Capture the cell that displays the provided text and extract its (X, Y) central coordinate. 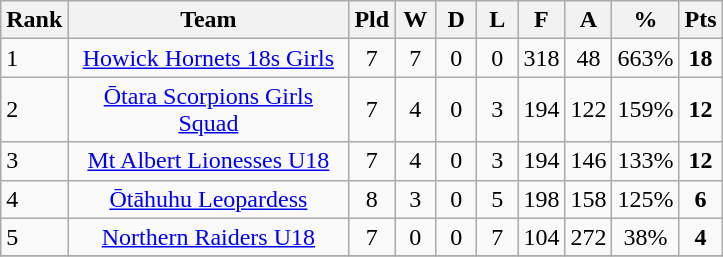
198 (542, 199)
125% (646, 199)
159% (646, 110)
Mt Albert Lionesses U18 (208, 161)
38% (646, 237)
272 (588, 237)
F (542, 20)
A (588, 20)
104 (542, 237)
% (646, 20)
Ōtara Scorpions Girls Squad (208, 110)
W (416, 20)
Northern Raiders U18 (208, 237)
8 (372, 199)
122 (588, 110)
Pld (372, 20)
Team (208, 20)
318 (542, 58)
158 (588, 199)
Howick Hornets 18s Girls (208, 58)
146 (588, 161)
18 (700, 58)
1 (34, 58)
133% (646, 161)
L (498, 20)
Pts (700, 20)
Rank (34, 20)
2 (34, 110)
663% (646, 58)
6 (700, 199)
Ōtāhuhu Leopardess (208, 199)
D (456, 20)
48 (588, 58)
